Locate the cell with the specified text and output its (X, Y) center coordinate. 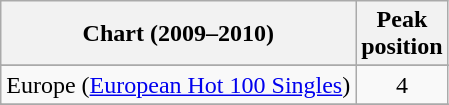
Chart (2009–2010) (178, 34)
Peakposition (402, 34)
Europe (European Hot 100 Singles) (178, 85)
4 (402, 85)
